Return the (x, y) coordinate for the center point of the cell that contains the specified text.  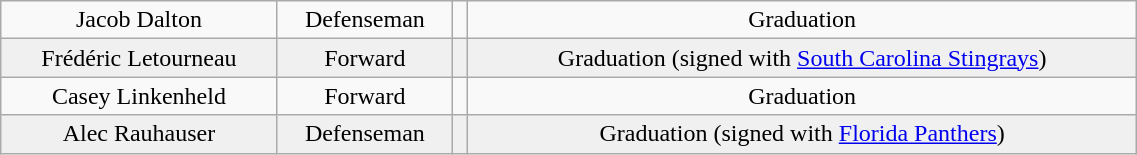
Casey Linkenheld (139, 96)
Jacob Dalton (139, 20)
Alec Rauhauser (139, 134)
Frédéric Letourneau (139, 58)
Graduation (signed with Florida Panthers) (802, 134)
Graduation (signed with South Carolina Stingrays) (802, 58)
